From the cell containing the given text, extract its center point as [x, y] coordinate. 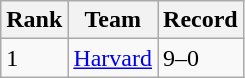
Harvard [113, 58]
Team [113, 20]
1 [34, 58]
9–0 [201, 58]
Rank [34, 20]
Record [201, 20]
